Locate the cell with the specified text and output its [X, Y] center coordinate. 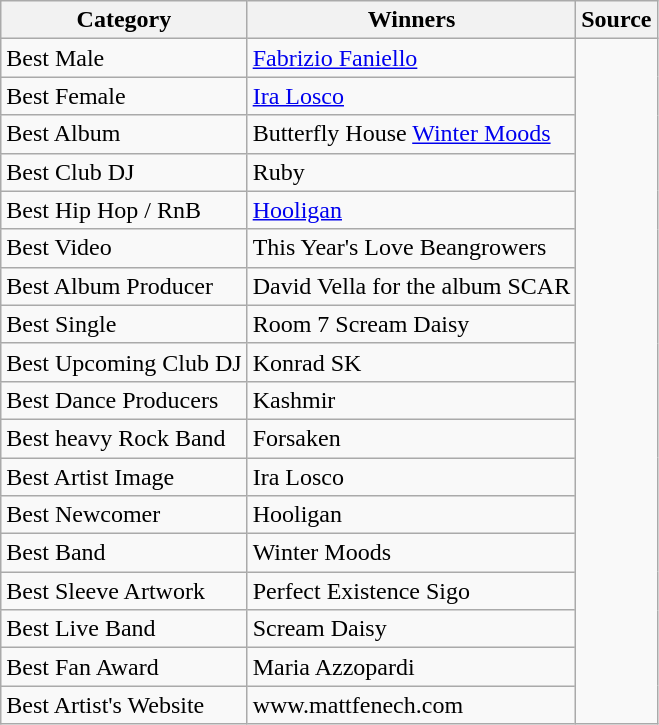
Best Album Producer [124, 286]
Winners [412, 20]
Category [124, 20]
Best Video [124, 248]
David Vella for the album SCAR [412, 286]
Best Dance Producers [124, 400]
Source [616, 20]
Fabrizio Faniello [412, 58]
Best Artist's Website [124, 705]
Best Upcoming Club DJ [124, 362]
Ruby [412, 172]
Best heavy Rock Band [124, 438]
Kashmir [412, 400]
Best Male [124, 58]
Forsaken [412, 438]
Best Female [124, 96]
Best Single [124, 324]
Butterfly House Winter Moods [412, 134]
This Year's Love Beangrowers [412, 248]
Best Band [124, 553]
Best Fan Award [124, 667]
Best Artist Image [124, 477]
Best Live Band [124, 629]
Perfect Existence Sigo [412, 591]
Room 7 Scream Daisy [412, 324]
Scream Daisy [412, 629]
Best Newcomer [124, 515]
Best Album [124, 134]
Best Club DJ [124, 172]
Best Hip Hop / RnB [124, 210]
Maria Azzopardi [412, 667]
Best Sleeve Artwork [124, 591]
Winter Moods [412, 553]
www.mattfenech.com [412, 705]
Konrad SK [412, 362]
